From the cell containing the given text, extract its center point as [X, Y] coordinate. 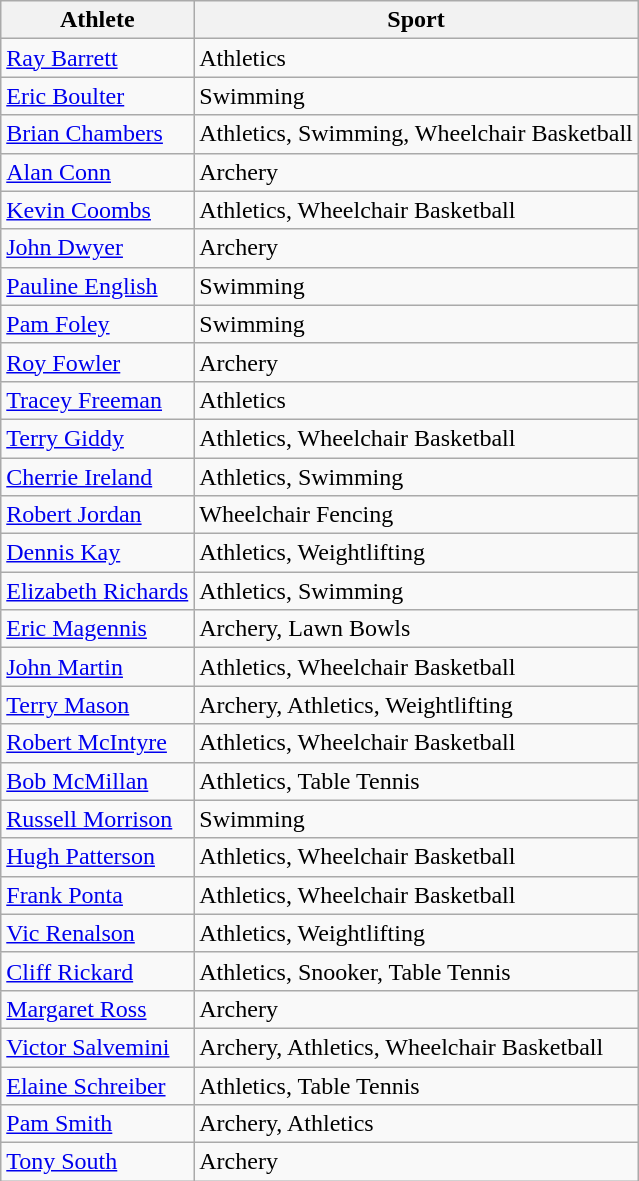
Hugh Patterson [98, 857]
Wheelchair Fencing [416, 515]
Archery, Athletics [416, 1124]
Tony South [98, 1162]
Elaine Schreiber [98, 1085]
Eric Boulter [98, 96]
Terry Mason [98, 705]
Margaret Ross [98, 1009]
Vic Renalson [98, 933]
Pauline English [98, 286]
Brian Chambers [98, 134]
Athletics, Snooker, Table Tennis [416, 971]
Archery, Lawn Bowls [416, 629]
Eric Magennis [98, 629]
Archery, Athletics, Wheelchair Basketball [416, 1047]
Victor Salvemini [98, 1047]
Frank Ponta [98, 895]
Cherrie Ireland [98, 477]
Bob McMillan [98, 781]
Tracey Freeman [98, 400]
John Martin [98, 667]
Robert Jordan [98, 515]
Alan Conn [98, 172]
Cliff Rickard [98, 971]
Kevin Coombs [98, 210]
Elizabeth Richards [98, 591]
Roy Fowler [98, 362]
Sport [416, 20]
Russell Morrison [98, 819]
Robert McIntyre [98, 743]
Athlete [98, 20]
Pam Smith [98, 1124]
Athletics, Swimming, Wheelchair Basketball [416, 134]
Pam Foley [98, 324]
John Dwyer [98, 248]
Ray Barrett [98, 58]
Archery, Athletics, Weightlifting [416, 705]
Terry Giddy [98, 438]
Dennis Kay [98, 553]
